From the cell containing the given text, extract its center point as (x, y) coordinate. 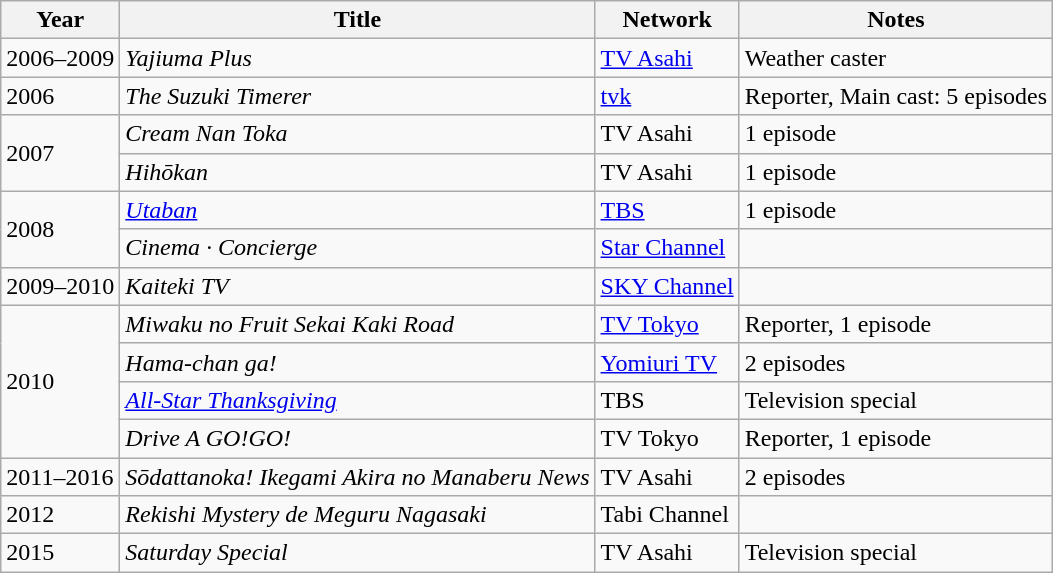
Network (667, 20)
Weather caster (896, 58)
2006 (60, 96)
Title (358, 20)
Cream Nan Toka (358, 134)
Yomiuri TV (667, 362)
Drive A GO!GO! (358, 438)
The Suzuki Timerer (358, 96)
tvk (667, 96)
2006–2009 (60, 58)
2010 (60, 381)
Star Channel (667, 248)
Notes (896, 20)
Rekishi Mystery de Meguru Nagasaki (358, 515)
Yajiuma Plus (358, 58)
Hama-chan ga! (358, 362)
2009–2010 (60, 286)
Kaiteki TV (358, 286)
Year (60, 20)
2011–2016 (60, 477)
2015 (60, 553)
Tabi Channel (667, 515)
Hihōkan (358, 172)
Miwaku no Fruit Sekai Kaki Road (358, 324)
SKY Channel (667, 286)
All-Star Thanksgiving (358, 400)
Utaban (358, 210)
2008 (60, 229)
Reporter, Main cast: 5 episodes (896, 96)
Sōdattanoka! Ikegami Akira no Manaberu News (358, 477)
Saturday Special (358, 553)
2007 (60, 153)
2012 (60, 515)
Cinema · Concierge (358, 248)
